Provide the [x, y] coordinate of the cell's center where the given text is located.  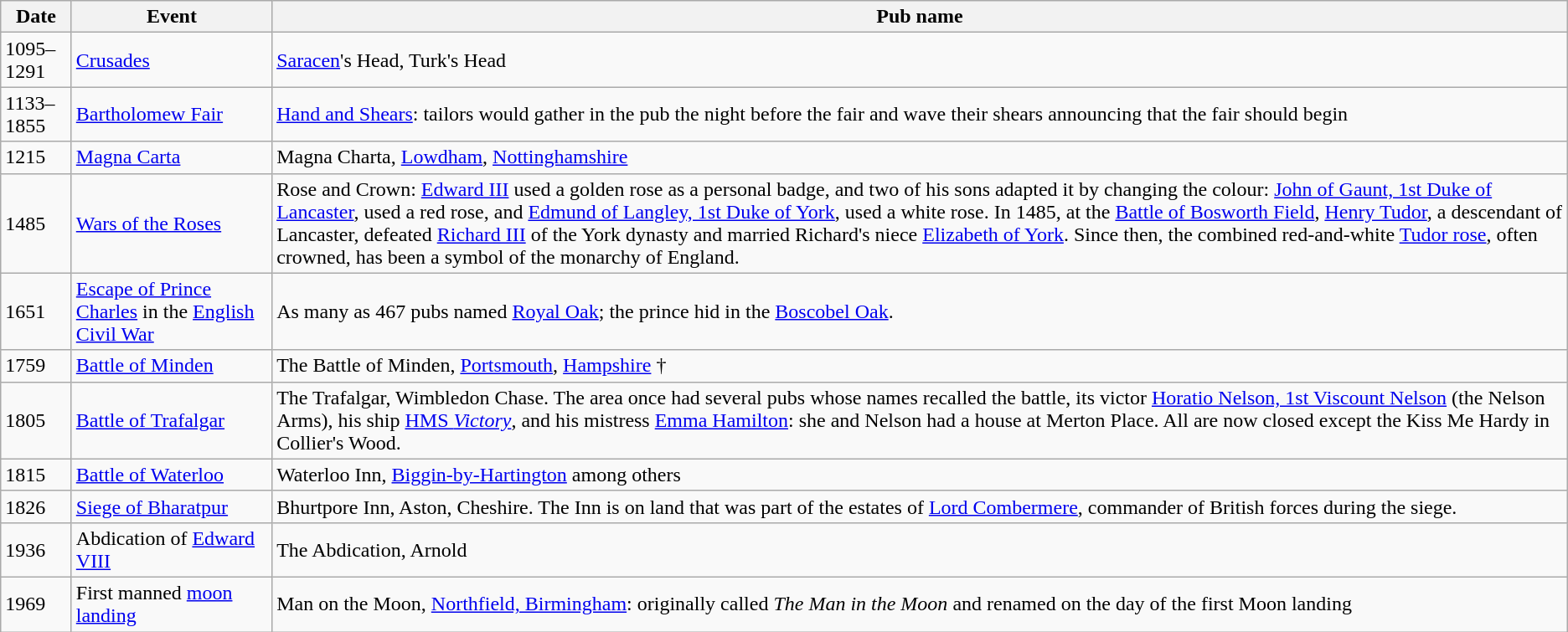
1215 [37, 157]
1969 [37, 604]
Magna Carta [171, 157]
Waterloo Inn, Biggin-by-Hartington among others [920, 475]
Siege of Bharatpur [171, 506]
Man on the Moon, Northfield, Birmingham: originally called The Man in the Moon and renamed on the day of the first Moon landing [920, 604]
Hand and Shears: tailors would gather in the pub the night before the fair and wave their shears announcing that the fair should begin [920, 114]
Wars of the Roses [171, 223]
1826 [37, 506]
As many as 467 pubs named Royal Oak; the prince hid in the Boscobel Oak. [920, 311]
Escape of Prince Charles in the English Civil War [171, 311]
Magna Charta, Lowdham, Nottinghamshire [920, 157]
1651 [37, 311]
1815 [37, 475]
1485 [37, 223]
Battle of Minden [171, 366]
1936 [37, 549]
Abdication of Edward VIII [171, 549]
1805 [37, 420]
1759 [37, 366]
The Battle of Minden, Portsmouth, Hampshire † [920, 366]
Crusades [171, 60]
1095–1291 [37, 60]
Saracen's Head, Turk's Head [920, 60]
Bartholomew Fair [171, 114]
1133–1855 [37, 114]
First manned moon landing [171, 604]
Battle of Trafalgar [171, 420]
Event [171, 17]
Bhurtpore Inn, Aston, Cheshire. The Inn is on land that was part of the estates of Lord Combermere, commander of British forces during the siege. [920, 506]
The Abdication, Arnold [920, 549]
Pub name [920, 17]
Battle of Waterloo [171, 475]
Date [37, 17]
